Find where the given text appears and provide that cell's center as [x, y] coordinate. 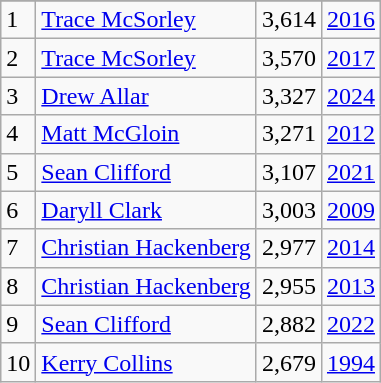
Drew Allar [146, 96]
2,977 [288, 248]
2016 [350, 20]
2013 [350, 286]
2014 [350, 248]
2,679 [288, 362]
2024 [350, 96]
2022 [350, 324]
2012 [350, 134]
2009 [350, 210]
10 [18, 362]
3,327 [288, 96]
3 [18, 96]
Matt McGloin [146, 134]
3,570 [288, 58]
2,955 [288, 286]
2 [18, 58]
2017 [350, 58]
Kerry Collins [146, 362]
8 [18, 286]
9 [18, 324]
7 [18, 248]
3,003 [288, 210]
3,107 [288, 172]
2,882 [288, 324]
3,614 [288, 20]
1 [18, 20]
4 [18, 134]
3,271 [288, 134]
2021 [350, 172]
1994 [350, 362]
6 [18, 210]
Daryll Clark [146, 210]
5 [18, 172]
